Output the [x, y] coordinate of the center of the cell containing the given text.  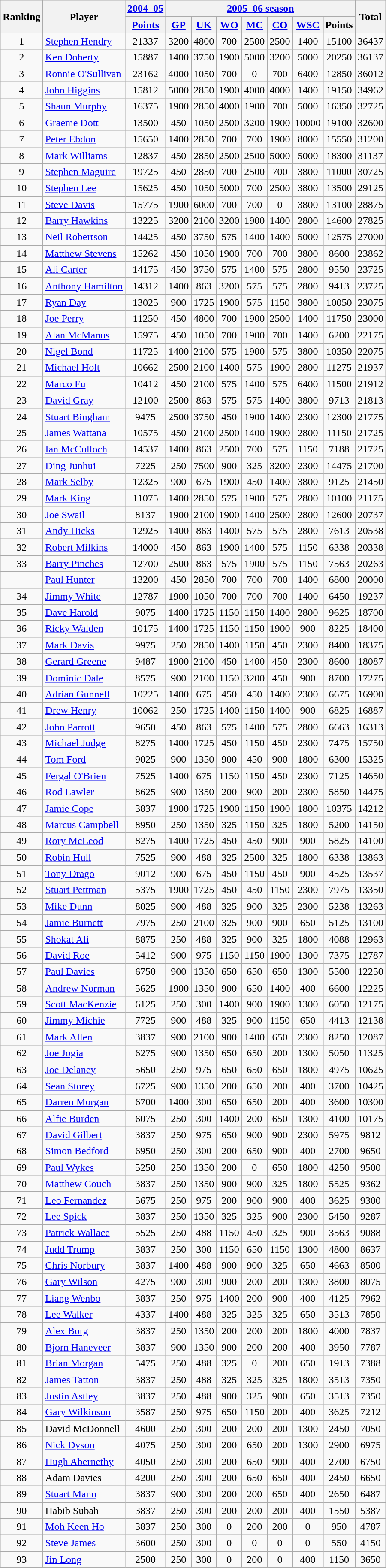
5475 [146, 1363]
34962 [371, 90]
5450 [339, 1216]
6000 [204, 205]
Ken Doherty [84, 57]
Mark King [84, 498]
8000 [308, 139]
13537 [371, 874]
51 [21, 874]
4088 [339, 939]
35 [21, 612]
16313 [371, 727]
5500 [339, 971]
David Gray [84, 400]
Tony Drago [84, 874]
87 [21, 1461]
6825 [339, 710]
15325 [371, 760]
29125 [371, 188]
8575 [146, 678]
Andrew Norman [84, 988]
Rod Lawler [84, 792]
Mike Dunn [84, 906]
Jin Long [84, 1559]
54 [21, 923]
4275 [146, 1282]
10375 [339, 808]
Darren Morgan [84, 1102]
22175 [371, 335]
8137 [146, 515]
4100 [339, 1119]
12225 [371, 988]
20250 [339, 57]
Nick Dyson [84, 1445]
14212 [371, 808]
14000 [146, 547]
12700 [146, 564]
6700 [146, 1102]
12850 [339, 74]
14600 [339, 221]
Jamie Cope [84, 808]
55 [21, 939]
Stephen Lee [84, 188]
Leo Fernandez [84, 1200]
Total [371, 17]
7050 [371, 1429]
5650 [146, 1070]
14312 [146, 286]
11 [21, 205]
29 [21, 498]
3650 [371, 1559]
4075 [146, 1445]
1550 [339, 1510]
8400 [339, 645]
41 [21, 710]
82 [21, 1380]
Barry Hawkins [84, 221]
Gary Wilson [84, 1282]
14650 [371, 776]
12963 [371, 939]
12837 [146, 155]
Simon Bedford [84, 1151]
6600 [339, 988]
5625 [146, 988]
12575 [339, 237]
59 [21, 1004]
5825 [339, 841]
Marcus Campbell [84, 825]
65 [21, 1102]
8025 [146, 906]
4413 [339, 1021]
12300 [339, 416]
Stuart Mann [84, 1494]
30 [21, 515]
21450 [371, 482]
53 [21, 906]
8225 [339, 629]
11150 [339, 433]
6975 [371, 1445]
Gary Wilkinson [84, 1412]
18700 [371, 612]
6950 [146, 1151]
5387 [371, 1510]
Steve James [84, 1543]
12600 [339, 515]
10425 [371, 1086]
39 [21, 678]
19725 [146, 172]
Barry Pinches [84, 564]
23000 [371, 319]
19237 [371, 596]
32 [21, 547]
23075 [371, 302]
2005–06 season [261, 9]
19100 [339, 123]
Stuart Pettman [84, 890]
63 [21, 1070]
36012 [371, 74]
85 [21, 1429]
6800 [339, 580]
Joe Delaney [84, 1070]
19150 [339, 90]
9287 [371, 1216]
21937 [371, 368]
Michael Judge [84, 743]
Joe Perry [84, 319]
11250 [146, 319]
10 [21, 188]
89 [21, 1494]
9075 [146, 612]
Alfie Burden [84, 1119]
11000 [339, 172]
75 [21, 1266]
4787 [371, 1527]
6450 [339, 596]
7475 [339, 743]
4975 [339, 1070]
20538 [371, 531]
13225 [146, 221]
8250 [339, 1037]
9362 [371, 1184]
Dominic Dale [84, 678]
5050 [339, 1053]
20 [21, 351]
9413 [339, 286]
Mark Allen [84, 1037]
Stephen Maguire [84, 172]
19 [21, 335]
30725 [371, 172]
16375 [146, 106]
James Wattana [84, 433]
Ding Junhui [84, 465]
57 [21, 971]
9088 [371, 1233]
Mark Davis [84, 645]
7850 [371, 1315]
Alex Borg [84, 1331]
15100 [339, 41]
13025 [146, 302]
Hugh Abernethy [84, 1461]
5250 [146, 1167]
15262 [146, 253]
WO [229, 25]
70 [21, 1184]
8637 [371, 1249]
David McDonnell [84, 1429]
71 [21, 1200]
7125 [339, 776]
Paul Davies [84, 971]
14 [21, 253]
16 [21, 286]
14537 [146, 449]
CO [280, 25]
13863 [371, 857]
Scott MacKenzie [84, 1004]
93 [21, 1559]
10000 [308, 123]
14150 [371, 825]
15775 [146, 205]
21 [21, 368]
28875 [371, 205]
15550 [339, 139]
10412 [146, 384]
Anthony Hamilton [84, 286]
12175 [371, 1004]
11725 [146, 351]
12087 [371, 1037]
36 [21, 629]
9300 [371, 1200]
69 [21, 1167]
6675 [339, 694]
9625 [339, 612]
13263 [371, 906]
Joe Jogia [84, 1053]
11500 [339, 384]
Player [84, 17]
6487 [371, 1494]
15750 [371, 743]
Steve Davis [84, 205]
MC [255, 25]
9487 [146, 661]
UK [204, 25]
7613 [339, 531]
4125 [339, 1298]
27825 [371, 221]
20000 [371, 580]
Ranking [21, 17]
Jimmy White [84, 596]
38 [21, 661]
27000 [371, 237]
12138 [371, 1021]
21700 [371, 465]
Marco Fu [84, 384]
5850 [339, 792]
7725 [146, 1021]
Rory McLeod [84, 841]
21912 [371, 384]
13200 [146, 580]
14100 [371, 841]
15975 [146, 335]
33 [21, 564]
7 [21, 139]
Mark Williams [84, 155]
9500 [371, 1167]
81 [21, 1363]
Lee Walker [84, 1315]
5125 [339, 923]
9812 [371, 1135]
Fergal O'Brien [84, 776]
24 [21, 416]
John Parrott [84, 727]
Tom Ford [84, 760]
4663 [339, 1266]
Nigel Bond [84, 351]
Mark Selby [84, 482]
Ian McCulloch [84, 449]
52 [21, 890]
15812 [146, 90]
4 [21, 90]
10575 [146, 433]
11075 [146, 498]
Robert Milkins [84, 547]
8700 [339, 678]
12 [21, 221]
550 [339, 1543]
18400 [371, 629]
88 [21, 1478]
6125 [146, 1004]
6275 [146, 1053]
74 [21, 1249]
GP [178, 25]
Ali Carter [84, 270]
WSC [308, 25]
9975 [146, 645]
Paul Wykes [84, 1167]
6725 [146, 1086]
Ricky Walden [84, 629]
18 [21, 319]
10625 [371, 1070]
86 [21, 1445]
37 [21, 645]
5675 [146, 1200]
44 [21, 760]
92 [21, 1543]
16900 [371, 694]
Liang Wenbo [84, 1298]
8625 [146, 792]
15887 [146, 57]
46 [21, 792]
Neil Robertson [84, 237]
10300 [371, 1102]
Andy Hicks [84, 531]
5375 [146, 890]
21813 [371, 400]
5 [21, 106]
11325 [371, 1053]
91 [21, 1527]
47 [21, 808]
32725 [371, 106]
90 [21, 1510]
9012 [146, 874]
Matthew Stevens [84, 253]
9125 [339, 482]
15650 [146, 139]
10100 [339, 498]
32600 [371, 123]
23 [21, 400]
7500 [204, 465]
16350 [339, 106]
21775 [371, 416]
12100 [146, 400]
20338 [371, 547]
Bjorn Haneveer [84, 1347]
Patrick Wallace [84, 1233]
Judd Trump [84, 1249]
10050 [339, 302]
1913 [339, 1363]
Drew Henry [84, 710]
13 [21, 237]
Ryan Day [84, 302]
14425 [146, 237]
34 [21, 596]
20263 [371, 564]
31200 [371, 139]
Graeme Dott [84, 123]
77 [21, 1298]
7388 [371, 1363]
66 [21, 1119]
5238 [339, 906]
9 [21, 172]
Shokat Ali [84, 939]
23162 [146, 74]
9025 [146, 760]
7225 [146, 465]
11750 [339, 319]
67 [21, 1135]
Robin Hull [84, 857]
Lee Spick [84, 1216]
5200 [339, 825]
21337 [146, 41]
Peter Ebdon [84, 139]
Gerard Greene [84, 661]
5975 [339, 1135]
10062 [146, 710]
6300 [339, 760]
73 [21, 1233]
79 [21, 1331]
David Roe [84, 955]
18087 [371, 661]
Justin Astley [84, 1396]
Adam Davies [84, 1478]
72 [21, 1216]
2650 [339, 1494]
58 [21, 988]
43 [21, 743]
Alan McManus [84, 335]
18375 [371, 645]
7962 [371, 1298]
3 [21, 74]
David Gilbert [84, 1135]
20737 [371, 515]
9550 [339, 270]
Jimmy Michie [84, 1021]
62 [21, 1053]
4600 [146, 1429]
8500 [371, 1266]
12325 [146, 482]
12250 [371, 971]
9475 [146, 416]
7188 [339, 449]
4050 [146, 1461]
14175 [146, 270]
15 [21, 270]
60 [21, 1021]
6050 [339, 1004]
18300 [339, 155]
7837 [371, 1331]
28 [21, 482]
50 [21, 857]
2004–05 [146, 9]
21175 [371, 498]
31 [21, 531]
7563 [339, 564]
10662 [146, 368]
45 [21, 776]
84 [21, 1412]
9713 [339, 400]
12925 [146, 531]
80 [21, 1347]
2900 [339, 1445]
10350 [339, 351]
Habib Subah [84, 1510]
61 [21, 1037]
Paul Hunter [84, 580]
78 [21, 1315]
Ronnie O'Sullivan [84, 74]
4150 [371, 1543]
56 [21, 955]
15625 [146, 188]
6200 [339, 335]
Chris Norbury [84, 1266]
7212 [371, 1412]
36437 [371, 41]
3950 [339, 1347]
2 [21, 57]
42 [21, 727]
23862 [371, 253]
5412 [146, 955]
7787 [371, 1347]
6075 [146, 1119]
22 [21, 384]
4250 [339, 1167]
49 [21, 841]
950 [339, 1527]
48 [21, 825]
17275 [371, 678]
Adrian Gunnell [84, 694]
Stephen Hendry [84, 41]
6663 [339, 727]
83 [21, 1396]
40 [21, 694]
64 [21, 1086]
Jamie Burnett [84, 923]
Matthew Couch [84, 1184]
Brian Morgan [84, 1363]
3587 [146, 1412]
John Higgins [84, 90]
8075 [371, 1282]
1 [21, 41]
Moh Keen Ho [84, 1527]
4337 [146, 1315]
26 [21, 449]
4200 [146, 1478]
James Tatton [84, 1380]
Sean Storey [84, 1086]
Stuart Bingham [84, 416]
6 [21, 123]
36137 [371, 57]
13350 [371, 890]
Michael Holt [84, 368]
8950 [146, 825]
25 [21, 433]
76 [21, 1282]
8 [21, 155]
Dave Harold [84, 612]
3563 [339, 1233]
68 [21, 1151]
3700 [339, 1086]
6650 [371, 1478]
17 [21, 302]
8875 [146, 939]
10225 [146, 694]
4525 [339, 874]
7375 [339, 955]
16887 [371, 710]
27 [21, 465]
22075 [371, 351]
31137 [371, 155]
11275 [339, 368]
Joe Swail [84, 515]
Shaun Murphy [84, 106]
